Determine the [X, Y] coordinate at the center of the cell enclosing the given text.  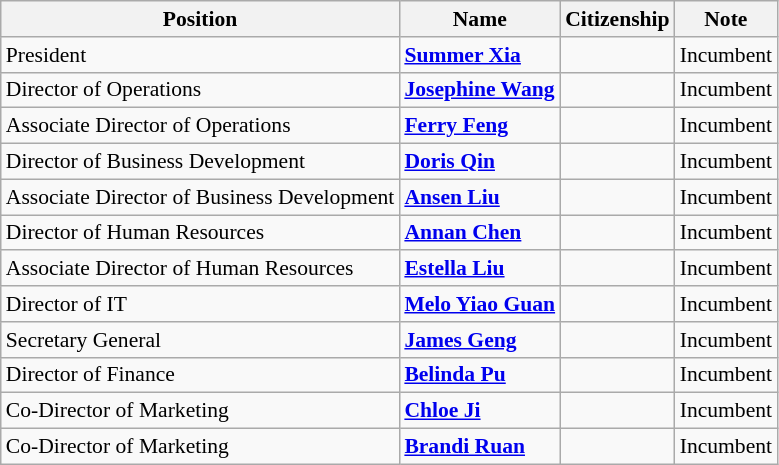
Associate Director of Business Development [200, 197]
Secretary General [200, 340]
Director of Finance [200, 375]
Josephine Wang [480, 90]
Position [200, 19]
Director of Operations [200, 90]
President [200, 55]
Annan Chen [480, 233]
Director of IT [200, 304]
Associate Director of Human Resources [200, 269]
Director of Human Resources [200, 233]
Director of Business Development [200, 162]
Belinda Pu [480, 375]
Associate Director of Operations [200, 126]
Brandi Ruan [480, 447]
Doris Qin [480, 162]
Estella Liu [480, 269]
Name [480, 19]
Citizenship [617, 19]
James Geng [480, 340]
Ferry Feng [480, 126]
Note [726, 19]
Summer Xia [480, 55]
Ansen Liu [480, 197]
Melo Yiao Guan [480, 304]
Chloe Ji [480, 411]
